Pinpoint the cell where the given text exists, returning its [X, Y] midpoint coordinate. 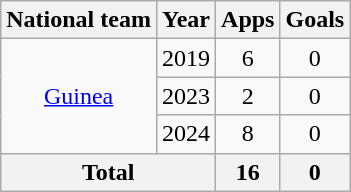
16 [248, 172]
Apps [248, 20]
2019 [186, 58]
Total [108, 172]
Goals [315, 20]
2024 [186, 134]
6 [248, 58]
National team [79, 20]
2023 [186, 96]
Guinea [79, 96]
8 [248, 134]
2 [248, 96]
Year [186, 20]
